Output the [x, y] coordinate of the center of the cell containing the given text.  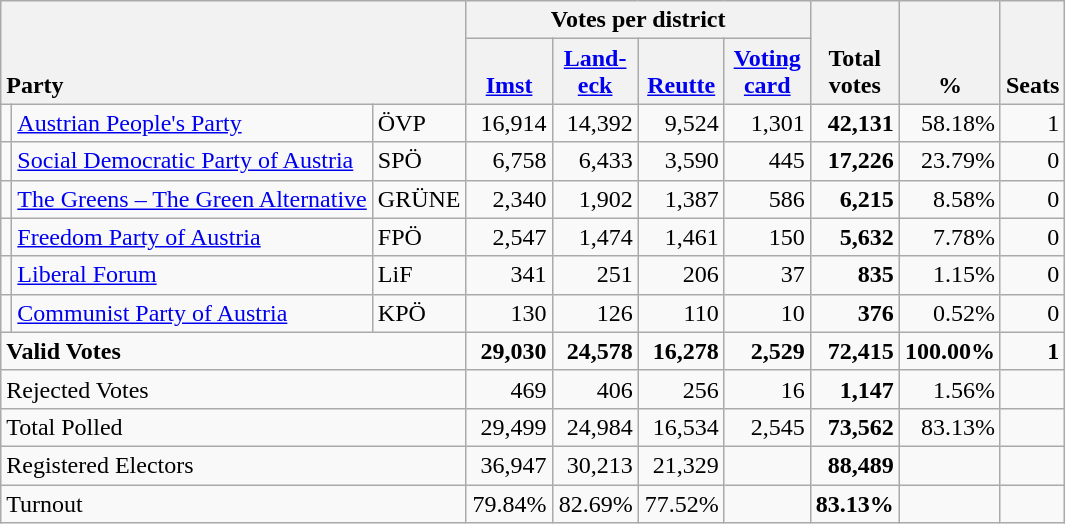
Total Polled [234, 427]
29,030 [509, 351]
Registered Electors [234, 465]
The Greens – The Green Alternative [192, 199]
Austrian People's Party [192, 123]
341 [509, 275]
Votingcard [767, 72]
9,524 [681, 123]
110 [681, 313]
29,499 [509, 427]
79.84% [509, 503]
24,578 [595, 351]
8.58% [950, 199]
23.79% [950, 161]
16 [767, 389]
256 [681, 389]
Valid Votes [234, 351]
16,278 [681, 351]
586 [767, 199]
Reutte [681, 72]
ÖVP [419, 123]
835 [854, 275]
77.52% [681, 503]
16,914 [509, 123]
5,632 [854, 237]
SPÖ [419, 161]
100.00% [950, 351]
1,301 [767, 123]
7.78% [950, 237]
21,329 [681, 465]
36,947 [509, 465]
1.15% [950, 275]
Communist Party of Austria [192, 313]
1,461 [681, 237]
KPÖ [419, 313]
16,534 [681, 427]
73,562 [854, 427]
Rejected Votes [234, 389]
2,547 [509, 237]
58.18% [950, 123]
GRÜNE [419, 199]
1,147 [854, 389]
Seats [1032, 52]
14,392 [595, 123]
1,902 [595, 199]
82.69% [595, 503]
2,340 [509, 199]
1.56% [950, 389]
Freedom Party of Austria [192, 237]
Totalvotes [854, 52]
1,387 [681, 199]
Party [234, 52]
3,590 [681, 161]
1,474 [595, 237]
6,758 [509, 161]
24,984 [595, 427]
LiF [419, 275]
445 [767, 161]
72,415 [854, 351]
17,226 [854, 161]
Liberal Forum [192, 275]
Imst [509, 72]
130 [509, 313]
88,489 [854, 465]
6,215 [854, 199]
FPÖ [419, 237]
42,131 [854, 123]
469 [509, 389]
0.52% [950, 313]
10 [767, 313]
206 [681, 275]
406 [595, 389]
Land-eck [595, 72]
30,213 [595, 465]
126 [595, 313]
2,545 [767, 427]
6,433 [595, 161]
Votes per district [638, 20]
376 [854, 313]
% [950, 52]
Turnout [234, 503]
150 [767, 237]
2,529 [767, 351]
251 [595, 275]
Social Democratic Party of Austria [192, 161]
37 [767, 275]
